Identify which cell holds the provided text, then report its [x, y] central coordinate. 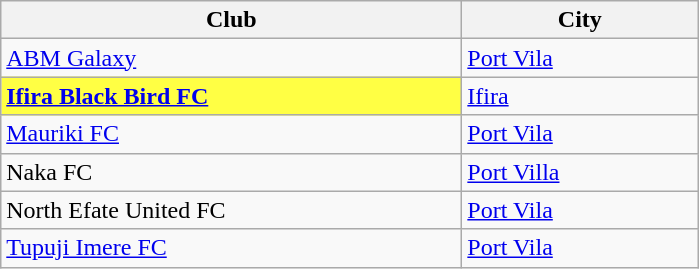
North Efate United FC [232, 210]
Ifira Black Bird FC [232, 96]
Club [232, 20]
Tupuji Imere FC [232, 248]
Port Villa [580, 172]
Naka FC [232, 172]
ABM Galaxy [232, 58]
Mauriki FC [232, 134]
Ifira [580, 96]
City [580, 20]
